Determine the [x, y] coordinate at the center of the cell enclosing the given text.  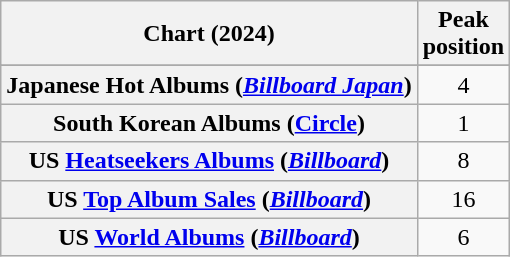
6 [463, 237]
4 [463, 85]
Chart (2024) [209, 34]
US World Albums (Billboard) [209, 237]
Peakposition [463, 34]
US Heatseekers Albums (Billboard) [209, 161]
8 [463, 161]
16 [463, 199]
US Top Album Sales (Billboard) [209, 199]
South Korean Albums (Circle) [209, 123]
Japanese Hot Albums (Billboard Japan) [209, 85]
1 [463, 123]
